Capture the cell that displays the provided text and extract its [X, Y] central coordinate. 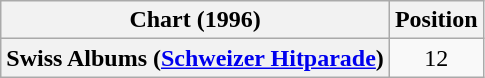
Swiss Albums (Schweizer Hitparade) [196, 58]
Position [436, 20]
Chart (1996) [196, 20]
12 [436, 58]
